Identify which cell holds the provided text, then report its [x, y] central coordinate. 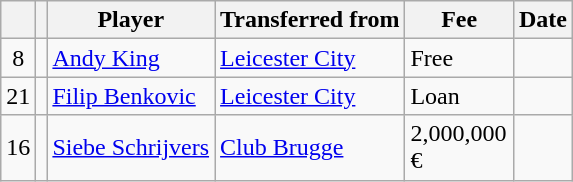
Player [131, 20]
Andy King [131, 58]
Club Brugge [310, 148]
Free [460, 58]
8 [18, 58]
Transferred from [310, 20]
2,000,000 € [460, 148]
Filip Benkovic [131, 96]
Siebe Schrijvers [131, 148]
Fee [460, 20]
21 [18, 96]
16 [18, 148]
Loan [460, 96]
Date [542, 20]
